Search for the cell housing the specified text and yield its [X, Y] center coordinate. 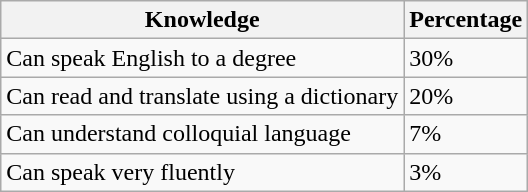
Percentage [466, 20]
7% [466, 134]
Can speak very fluently [202, 172]
Can read and translate using a dictionary [202, 96]
Knowledge [202, 20]
Can speak English to a degree [202, 58]
20% [466, 96]
3% [466, 172]
Can understand colloquial language [202, 134]
30% [466, 58]
